Pinpoint the cell where the given text exists, returning its (x, y) midpoint coordinate. 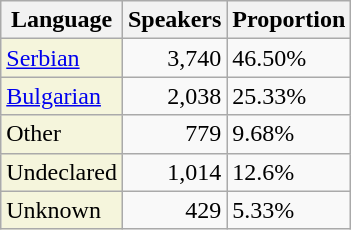
5.33% (289, 210)
Unknown (62, 210)
Serbian (62, 58)
46.50% (289, 58)
12.6% (289, 172)
2,038 (174, 96)
Undeclared (62, 172)
25.33% (289, 96)
Bulgarian (62, 96)
9.68% (289, 134)
429 (174, 210)
Other (62, 134)
Language (62, 20)
Proportion (289, 20)
Speakers (174, 20)
3,740 (174, 58)
779 (174, 134)
1,014 (174, 172)
